Provide the [x, y] coordinate of the cell's center where the given text is located.  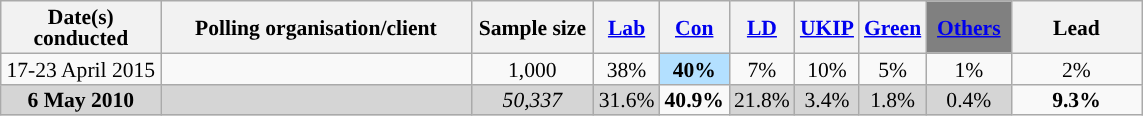
0.4% [968, 100]
7% [762, 68]
40.9% [694, 100]
50,337 [532, 100]
21.8% [762, 100]
10% [827, 68]
2% [1076, 68]
3.4% [827, 100]
6 May 2010 [81, 100]
31.6% [627, 100]
UKIP [827, 27]
Others [968, 27]
1% [968, 68]
17-23 April 2015 [81, 68]
Lead [1076, 27]
9.3% [1076, 100]
Sample size [532, 27]
1.8% [892, 100]
Con [694, 27]
LD [762, 27]
Lab [627, 27]
Date(s)conducted [81, 27]
1,000 [532, 68]
38% [627, 68]
40% [694, 68]
5% [892, 68]
Polling organisation/client [316, 27]
Green [892, 27]
